Detect which cell encompasses the target text, then output its (X, Y) center coordinate. 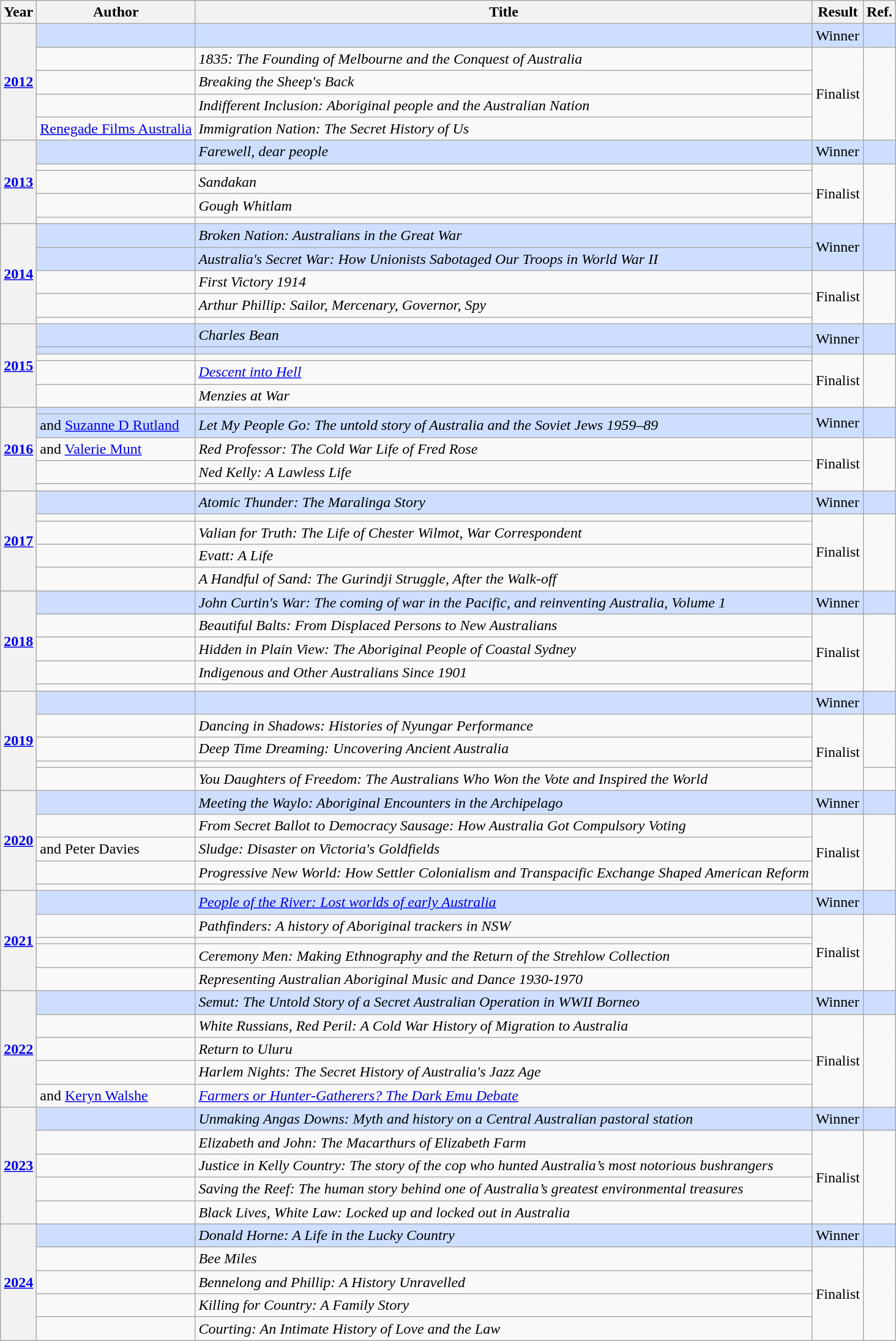
Sandakan (504, 182)
Renegade Films Australia (116, 129)
Menzies at War (504, 396)
Result (837, 12)
Broken Nation: Australians in the Great War (504, 235)
Elizabeth and John: The Macarthurs of Elizabeth Farm (504, 1142)
Year (18, 12)
You Daughters of Freedom: The Australians Who Won the Vote and Inspired the World (504, 779)
First Victory 1914 (504, 282)
2024 (18, 1282)
Farmers or Hunter-Gatherers? The Dark Emu Debate (504, 1095)
Atomic Thunder: The Maralinga Story (504, 502)
Sludge: Disaster on Victoria's Goldfields (504, 849)
and Keryn Walshe (116, 1095)
Justice in Kelly Country: The story of the cop who hunted Australia’s most notorious bushrangers (504, 1165)
People of the River: Lost worlds of early Australia (504, 903)
Semut: The Untold Story of a Secret Australian Operation in WWII Borneo (504, 1002)
Killing for Country: A Family Story (504, 1305)
Beautiful Balts: From Displaced Persons to New Australians (504, 626)
Hidden in Plain View: The Aboriginal People of Coastal Sydney (504, 649)
Bee Miles (504, 1259)
2022 (18, 1049)
Let My People Go: The untold story of Australia and the Soviet Jews 1959–89 (504, 426)
Indigenous and Other Australians Since 1901 (504, 672)
Charles Bean (504, 336)
Author (116, 12)
Ned Kelly: A Lawless Life (504, 472)
2019 (18, 741)
Ceremony Men: Making Ethnography and the Return of the Strehlow Collection (504, 956)
and Valerie Munt (116, 449)
Australia's Secret War: How Unionists Sabotaged Our Troops in World War II (504, 259)
Evatt: A Life (504, 556)
Valian for Truth: The Life of Chester Wilmot, War Correspondent (504, 532)
Representing Australian Aboriginal Music and Dance 1930-1970 (504, 979)
2015 (18, 366)
Bennelong and Phillip: A History Unravelled (504, 1282)
2014 (18, 273)
Donald Horne: A Life in the Lucky Country (504, 1236)
Farewell, dear people (504, 152)
A Handful of Sand: The Gurindji Struggle, After the Walk-off (504, 579)
Breaking the Sheep's Back (504, 82)
Black Lives, White Law: Locked up and locked out in Australia (504, 1212)
Meeting the Waylo: Aboriginal Encounters in the Archipelago (504, 802)
Saving the Reef: The human story behind one of Australia’s greatest environmental treasures (504, 1189)
and Peter Davies (116, 849)
Arthur Phillip: Sailor, Mercenary, Governor, Spy (504, 306)
2021 (18, 941)
Harlem Nights: The Secret History of Australia's Jazz Age (504, 1072)
White Russians, Red Peril: A Cold War History of Migration to Australia (504, 1026)
Indifferent Inclusion: Aboriginal people and the Australian Nation (504, 105)
2018 (18, 640)
Return to Uluru (504, 1049)
2012 (18, 82)
Red Professor: The Cold War Life of Fred Rose (504, 449)
1835: The Founding of Melbourne and the Conquest of Australia (504, 59)
Immigration Nation: The Secret History of Us (504, 129)
Descent into Hell (504, 372)
Progressive New World: How Settler Colonialism and Transpacific Exchange Shaped American Reform (504, 873)
Title (504, 12)
Courting: An Intimate History of Love and the Law (504, 1329)
and Suzanne D Rutland (116, 426)
John Curtin's War: The coming of war in the Pacific, and reinventing Australia, Volume 1 (504, 603)
2020 (18, 840)
2013 (18, 182)
Deep Time Dreaming: Uncovering Ancient Australia (504, 749)
From Secret Ballot to Democracy Sausage: How Australia Got Compulsory Voting (504, 825)
Dancing in Shadows: Histories of Nyungar Performance (504, 726)
2023 (18, 1165)
Gough Whitlam (504, 205)
Ref. (879, 12)
2016 (18, 449)
2017 (18, 540)
Pathfinders: A history of Aboriginal trackers in NSW (504, 926)
Unmaking Angas Downs: Myth and history on a Central Australian pastoral station (504, 1119)
